Return the [X, Y] coordinate for the center point of the cell that contains the specified text.  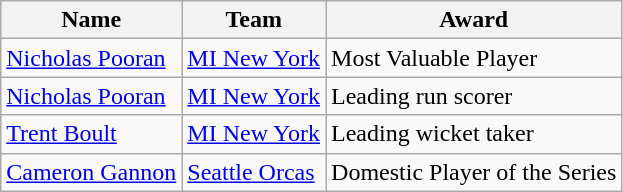
Seattle Orcas [254, 172]
Domestic Player of the Series [474, 172]
Team [254, 20]
Leading run scorer [474, 96]
Trent Boult [92, 134]
Name [92, 20]
Most Valuable Player [474, 58]
Award [474, 20]
Cameron Gannon [92, 172]
Leading wicket taker [474, 134]
